Return the [x, y] coordinate for the center point of the cell that contains the specified text.  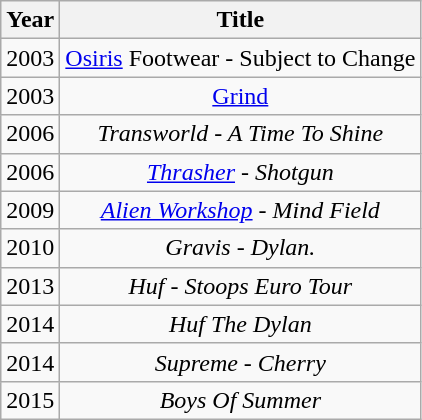
Transworld - A Time To Shine [240, 134]
2010 [30, 248]
2013 [30, 286]
Boys Of Summer [240, 400]
Alien Workshop - Mind Field [240, 210]
Supreme - Cherry [240, 362]
Grind [240, 96]
Year [30, 20]
Huf The Dylan [240, 324]
Huf - Stoops Euro Tour [240, 286]
2009 [30, 210]
Osiris Footwear - Subject to Change [240, 58]
2015 [30, 400]
Thrasher - Shotgun [240, 172]
Title [240, 20]
Gravis - Dylan. [240, 248]
